For the text-containing cell, return its midpoint in (X, Y) coordinate format. 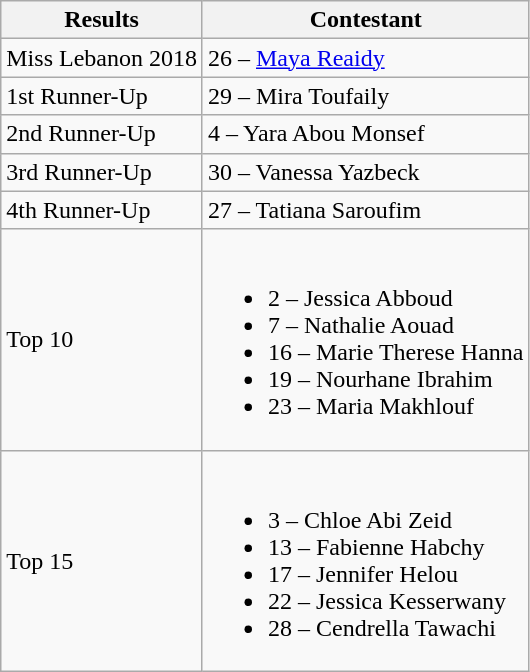
2 – Jessica Abboud7 – Nathalie Aouad16 – Marie Therese Hanna19 – Nourhane Ibrahim23 – Maria Makhlouf (366, 340)
Top 10 (102, 340)
30 – Vanessa Yazbeck (366, 172)
26 – Maya Reaidy (366, 58)
Top 15 (102, 560)
4th Runner-Up (102, 210)
1st Runner-Up (102, 96)
2nd Runner-Up (102, 134)
Results (102, 20)
27 – Tatiana Saroufim (366, 210)
4 – Yara Abou Monsef (366, 134)
3rd Runner-Up (102, 172)
Miss Lebanon 2018 (102, 58)
29 – Mira Toufaily (366, 96)
Contestant (366, 20)
3 – Chloe Abi Zeid13 – Fabienne Habchy17 – Jennifer Helou22 – Jessica Kesserwany28 – Cendrella Tawachi (366, 560)
